For the text-containing cell, return its midpoint in (x, y) coordinate format. 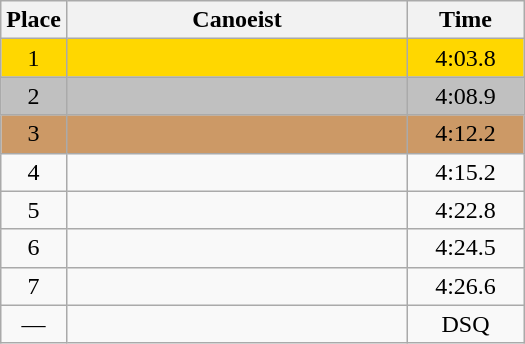
DSQ (466, 324)
4:24.5 (466, 248)
5 (34, 210)
7 (34, 286)
4 (34, 172)
4:08.9 (466, 96)
4:03.8 (466, 58)
1 (34, 58)
4:15.2 (466, 172)
— (34, 324)
4:12.2 (466, 134)
2 (34, 96)
Time (466, 20)
4:26.6 (466, 286)
Canoeist (236, 20)
3 (34, 134)
4:22.8 (466, 210)
Place (34, 20)
6 (34, 248)
